Return (X, Y) of the center of cell containing provided text 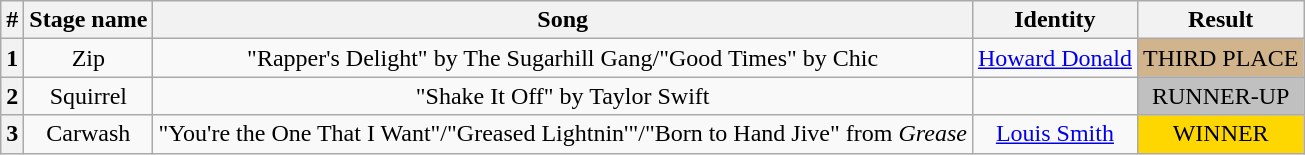
Howard Donald (1054, 58)
Louis Smith (1054, 134)
Song (563, 20)
"You're the One That I Want"/"Greased Lightnin'"/"Born to Hand Jive" from Grease (563, 134)
Stage name (88, 20)
Squirrel (88, 96)
Carwash (88, 134)
# (12, 20)
WINNER (1220, 134)
"Rapper's Delight" by The Sugarhill Gang/"Good Times" by Chic (563, 58)
"Shake It Off" by Taylor Swift (563, 96)
2 (12, 96)
1 (12, 58)
Identity (1054, 20)
THIRD PLACE (1220, 58)
RUNNER-UP (1220, 96)
3 (12, 134)
Zip (88, 58)
Result (1220, 20)
